Provide the (X, Y) coordinate of the cell's center where the given text is located.  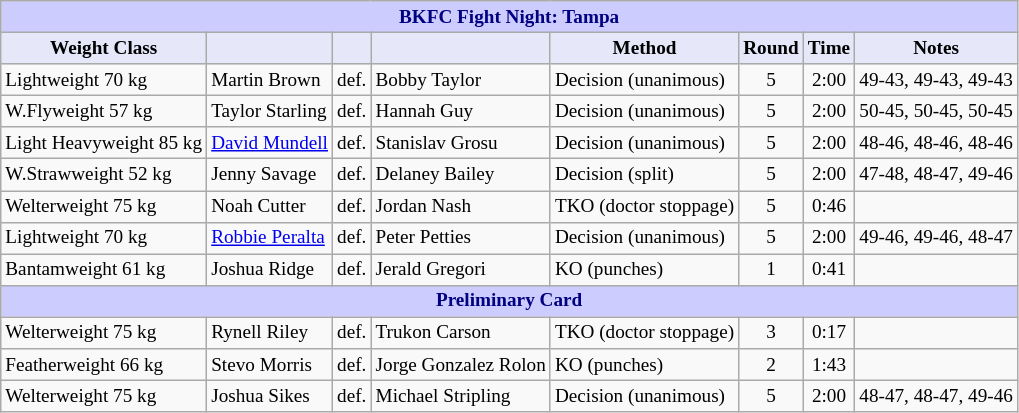
Featherweight 66 kg (104, 365)
48-46, 48-46, 48-46 (936, 143)
0:41 (828, 270)
Jordan Nash (460, 206)
Peter Petties (460, 238)
Hannah Guy (460, 111)
1 (772, 270)
Round (772, 48)
Stanislav Grosu (460, 143)
Jorge Gonzalez Rolon (460, 365)
W.Strawweight 52 kg (104, 175)
50-45, 50-45, 50-45 (936, 111)
Taylor Starling (270, 111)
Michael Stripling (460, 396)
Notes (936, 48)
Time (828, 48)
Decision (split) (644, 175)
Robbie Peralta (270, 238)
Stevo Morris (270, 365)
Joshua Sikes (270, 396)
BKFC Fight Night: Tampa (510, 17)
Jerald Gregori (460, 270)
Rynell Riley (270, 333)
Bantamweight 61 kg (104, 270)
0:46 (828, 206)
48-47, 48-47, 49-46 (936, 396)
Noah Cutter (270, 206)
Method (644, 48)
Trukon Carson (460, 333)
47-48, 48-47, 49-46 (936, 175)
49-46, 49-46, 48-47 (936, 238)
0:17 (828, 333)
Light Heavyweight 85 kg (104, 143)
Bobby Taylor (460, 80)
Jenny Savage (270, 175)
Preliminary Card (510, 301)
Martin Brown (270, 80)
49-43, 49-43, 49-43 (936, 80)
David Mundell (270, 143)
2 (772, 365)
Joshua Ridge (270, 270)
W.Flyweight 57 kg (104, 111)
1:43 (828, 365)
Delaney Bailey (460, 175)
Weight Class (104, 48)
3 (772, 333)
